Detect which cell encompasses the target text, then output its [x, y] center coordinate. 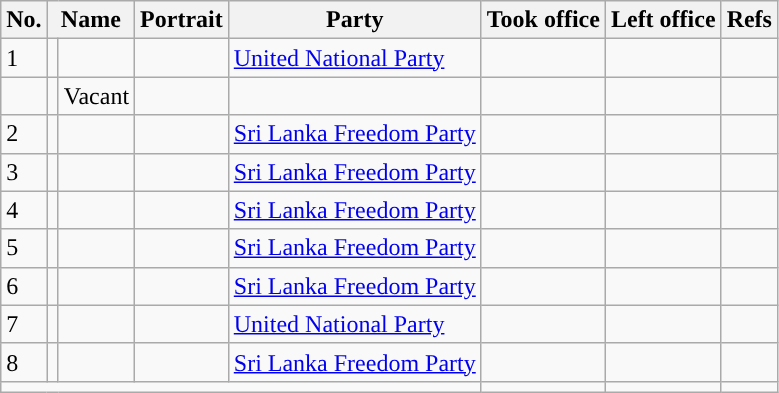
7 [24, 324]
3 [24, 172]
1 [24, 58]
Name [90, 20]
Portrait [182, 20]
Vacant [96, 96]
8 [24, 362]
No. [24, 20]
Left office [663, 20]
Took office [543, 20]
2 [24, 134]
4 [24, 210]
Party [354, 20]
6 [24, 286]
Refs [749, 20]
5 [24, 248]
